Return (x, y) of the center of cell containing provided text 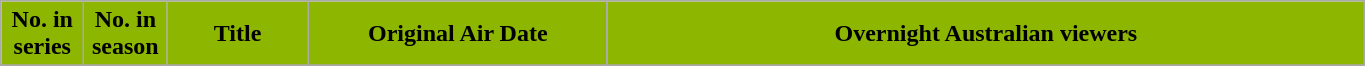
Original Air Date (458, 34)
No. inseason (126, 34)
Title (238, 34)
No. inseries (42, 34)
Overnight Australian viewers (986, 34)
